Provide the (x, y) coordinate of the cell's center where the given text is located.  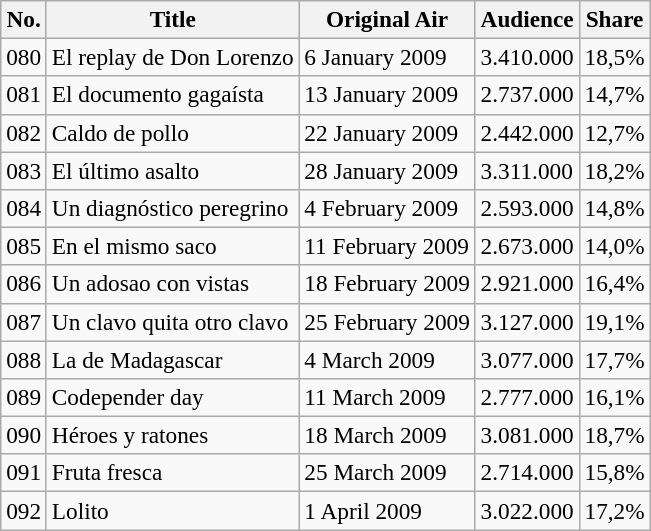
Fruta fresca (172, 473)
087 (24, 322)
En el mismo saco (172, 246)
19,1% (614, 322)
18,5% (614, 57)
11 February 2009 (387, 246)
13 January 2009 (387, 95)
Title (172, 19)
2.714.000 (527, 473)
No. (24, 19)
3.081.000 (527, 435)
28 January 2009 (387, 170)
080 (24, 57)
Un adosao con vistas (172, 284)
14,7% (614, 95)
086 (24, 284)
12,7% (614, 133)
14,0% (614, 246)
088 (24, 359)
2.737.000 (527, 95)
092 (24, 510)
2.593.000 (527, 208)
083 (24, 170)
22 January 2009 (387, 133)
16,4% (614, 284)
18 February 2009 (387, 284)
084 (24, 208)
Original Air (387, 19)
2.777.000 (527, 397)
3.022.000 (527, 510)
085 (24, 246)
25 March 2009 (387, 473)
18,2% (614, 170)
2.673.000 (527, 246)
Un diagnóstico peregrino (172, 208)
3.311.000 (527, 170)
El replay de Don Lorenzo (172, 57)
16,1% (614, 397)
Codepender day (172, 397)
3.127.000 (527, 322)
Héroes y ratones (172, 435)
6 January 2009 (387, 57)
2.921.000 (527, 284)
4 February 2009 (387, 208)
25 February 2009 (387, 322)
081 (24, 95)
Caldo de pollo (172, 133)
Lolito (172, 510)
4 March 2009 (387, 359)
11 March 2009 (387, 397)
1 April 2009 (387, 510)
El documento gagaísta (172, 95)
Un clavo quita otro clavo (172, 322)
090 (24, 435)
14,8% (614, 208)
3.077.000 (527, 359)
18,7% (614, 435)
2.442.000 (527, 133)
Audience (527, 19)
17,2% (614, 510)
La de Madagascar (172, 359)
15,8% (614, 473)
089 (24, 397)
3.410.000 (527, 57)
082 (24, 133)
17,7% (614, 359)
18 March 2009 (387, 435)
Share (614, 19)
091 (24, 473)
El último asalto (172, 170)
